Locate the cell with the specified text and output its (X, Y) center coordinate. 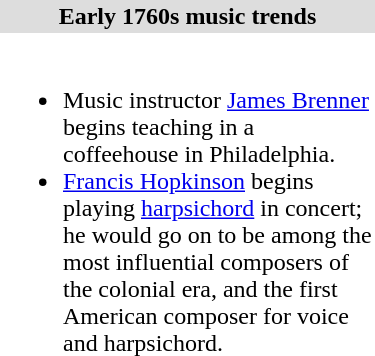
Early 1760s music trends (188, 16)
